Return [x, y] of the center of cell containing provided text 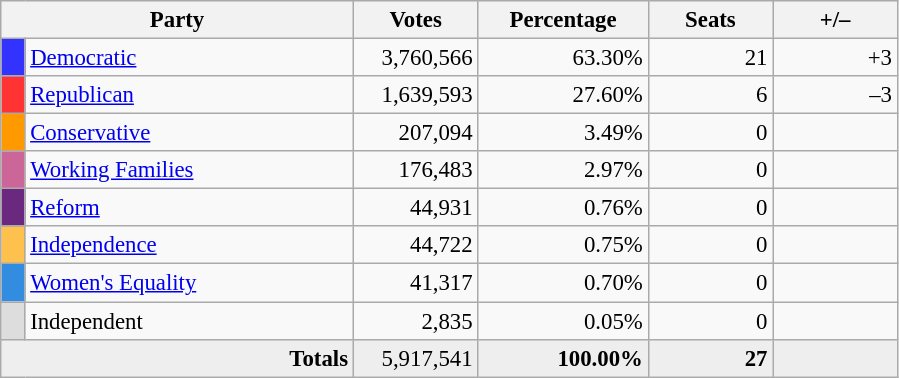
Percentage [563, 20]
0.75% [563, 245]
+/– [836, 20]
63.30% [563, 58]
–3 [836, 95]
100.00% [563, 358]
176,483 [416, 170]
2,835 [416, 321]
27.60% [563, 95]
Totals [178, 358]
Reform [189, 208]
Votes [416, 20]
3.49% [563, 133]
2.97% [563, 170]
21 [710, 58]
+3 [836, 58]
Party [178, 20]
Independent [189, 321]
0.05% [563, 321]
Independence [189, 245]
0.76% [563, 208]
3,760,566 [416, 58]
5,917,541 [416, 358]
Democratic [189, 58]
Working Families [189, 170]
Conservative [189, 133]
44,722 [416, 245]
6 [710, 95]
1,639,593 [416, 95]
41,317 [416, 283]
44,931 [416, 208]
Republican [189, 95]
0.70% [563, 283]
Seats [710, 20]
27 [710, 358]
Women's Equality [189, 283]
207,094 [416, 133]
